Locate the cell with the specified text and output its [x, y] center coordinate. 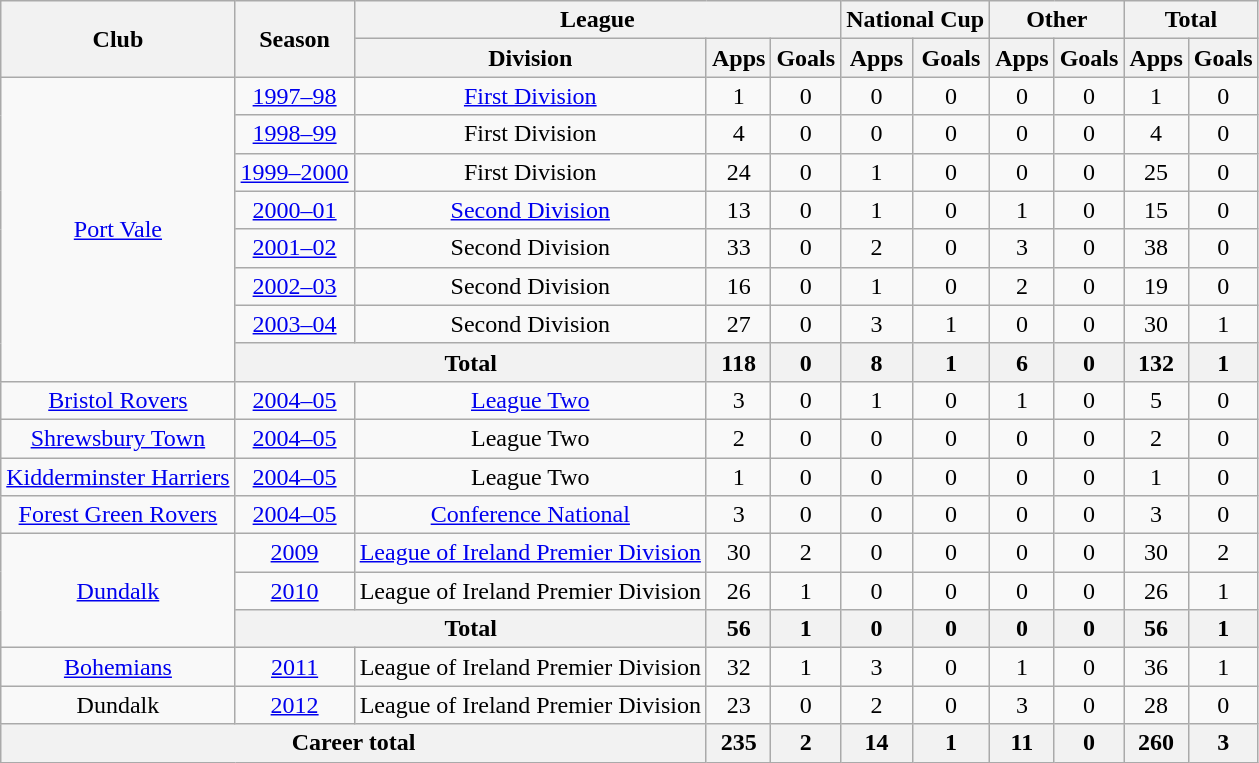
2012 [294, 705]
Conference National [530, 515]
Other [1057, 20]
38 [1156, 248]
118 [738, 362]
2000–01 [294, 210]
Forest Green Rovers [118, 515]
132 [1156, 362]
32 [738, 667]
Club [118, 39]
Shrewsbury Town [118, 438]
Career total [354, 743]
2001–02 [294, 248]
8 [877, 362]
24 [738, 172]
League [597, 20]
260 [1156, 743]
Season [294, 39]
1997–98 [294, 96]
6 [1022, 362]
5 [1156, 400]
National Cup [916, 20]
2003–04 [294, 324]
Bristol Rovers [118, 400]
25 [1156, 172]
2009 [294, 553]
23 [738, 705]
Division [530, 58]
2010 [294, 591]
36 [1156, 667]
33 [738, 248]
235 [738, 743]
Kidderminster Harriers [118, 477]
Port Vale [118, 229]
28 [1156, 705]
13 [738, 210]
2002–03 [294, 286]
2011 [294, 667]
19 [1156, 286]
14 [877, 743]
1998–99 [294, 134]
11 [1022, 743]
16 [738, 286]
Bohemians [118, 667]
1999–2000 [294, 172]
27 [738, 324]
15 [1156, 210]
